Return [x, y] of the center of cell containing provided text 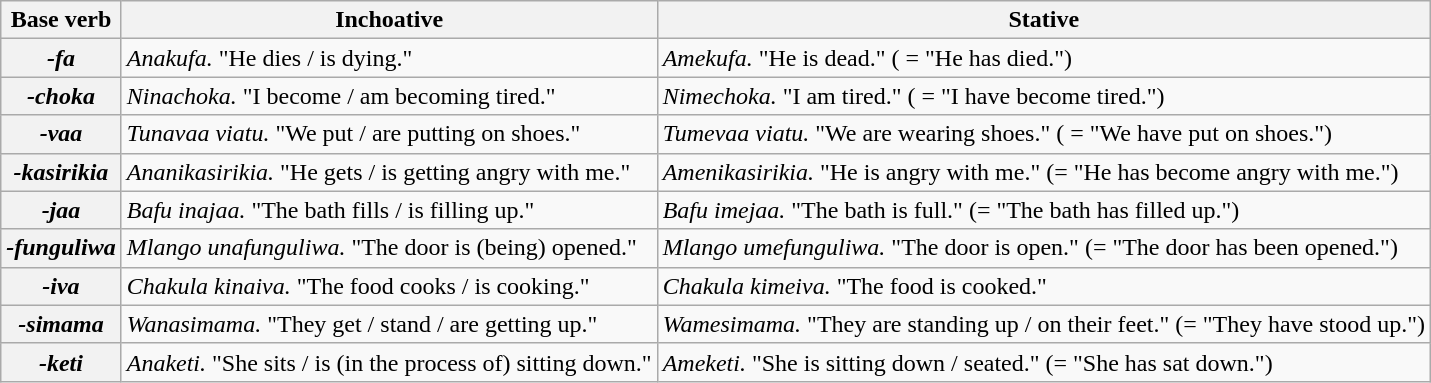
Amekufa. "He is dead." ( = "He has died.") [1044, 58]
Nimechoka. "I am tired." ( = "I have become tired.") [1044, 96]
Mlango umefunguliwa. "The door is open." (= "The door has been opened.") [1044, 248]
Ananikasirikia. "He gets / is getting angry with me." [389, 172]
Ninachoka. "I become / am becoming tired." [389, 96]
Tunavaa viatu. "We put / are putting on shoes." [389, 134]
Chakula kimeiva. "The food is cooked." [1044, 286]
Anakufa. "He dies / is dying." [389, 58]
Amenikasirikia. "He is angry with me." (= "He has become angry with me.") [1044, 172]
-kasirikia [61, 172]
Bafu inajaa. "The bath fills / is filling up." [389, 210]
-iva [61, 286]
Ameketi. "She is sitting down / seated." (= "She has sat down.") [1044, 362]
Chakula kinaiva. "The food cooks / is cooking." [389, 286]
Inchoative [389, 20]
-simama [61, 324]
-funguliwa [61, 248]
Bafu imejaa. "The bath is full." (= "The bath has filled up.") [1044, 210]
Wamesimama. "They are standing up / on their feet." (= "They have stood up.") [1044, 324]
Anaketi. "She sits / is (in the process of) sitting down." [389, 362]
Stative [1044, 20]
-vaa [61, 134]
-choka [61, 96]
-keti [61, 362]
Mlango unafunguliwa. "The door is (being) opened." [389, 248]
Base verb [61, 20]
-fa [61, 58]
-jaa [61, 210]
Wanasimama. "They get / stand / are getting up." [389, 324]
Tumevaa viatu. "We are wearing shoes." ( = "We have put on shoes.") [1044, 134]
